Capture the cell that displays the provided text and extract its (X, Y) central coordinate. 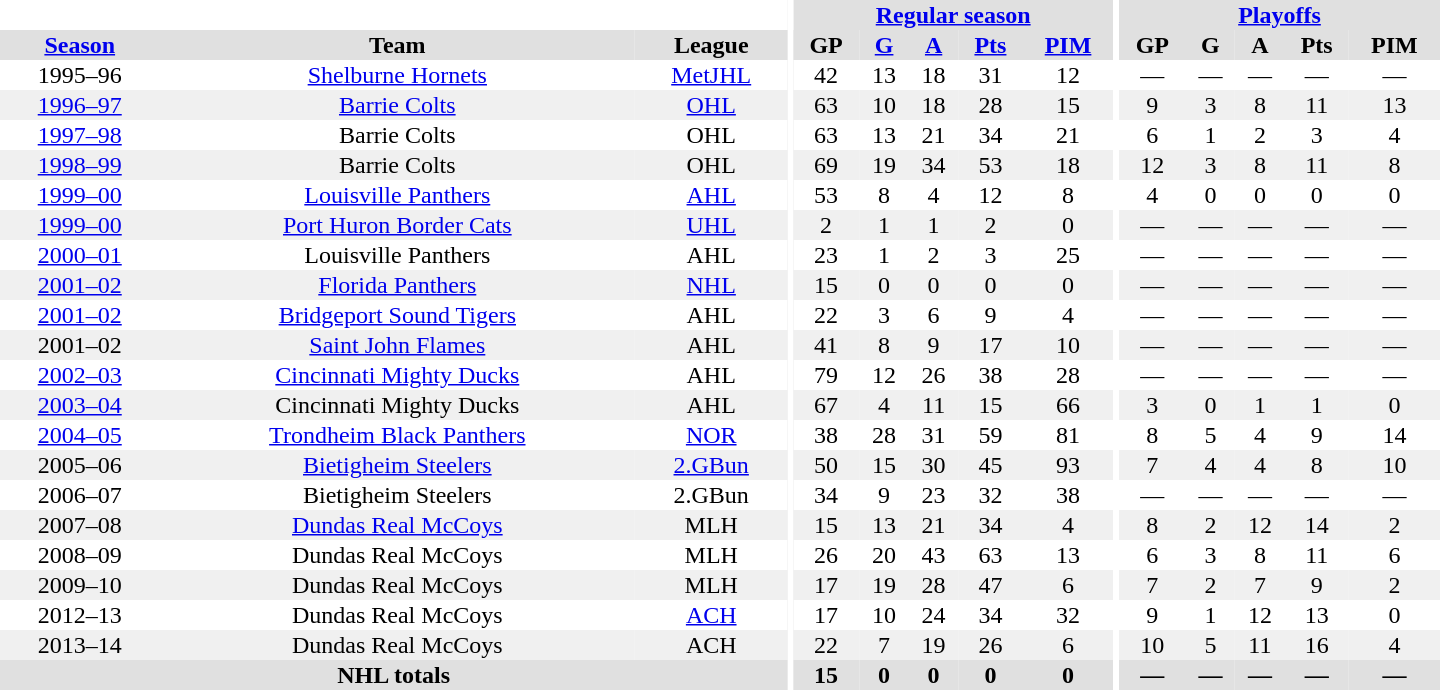
66 (1068, 405)
2009–10 (80, 585)
Port Huron Border Cats (397, 225)
79 (826, 375)
Team (397, 45)
20 (884, 555)
1995–96 (80, 75)
Bridgeport Sound Tigers (397, 315)
30 (934, 465)
45 (990, 465)
2012–13 (80, 615)
Playoffs (1280, 15)
59 (990, 435)
69 (826, 165)
MetJHL (711, 75)
2000–01 (80, 255)
Saint John Flames (397, 345)
Season (80, 45)
2004–05 (80, 435)
93 (1068, 465)
81 (1068, 435)
1997–98 (80, 135)
NOR (711, 435)
2005–06 (80, 465)
2003–04 (80, 405)
Shelburne Hornets (397, 75)
2013–14 (80, 645)
24 (934, 615)
67 (826, 405)
25 (1068, 255)
50 (826, 465)
Florida Panthers (397, 285)
NHL totals (394, 675)
2002–03 (80, 375)
2007–08 (80, 525)
41 (826, 345)
16 (1317, 645)
Trondheim Black Panthers (397, 435)
Regular season (954, 15)
1996–97 (80, 105)
UHL (711, 225)
2006–07 (80, 495)
47 (990, 585)
43 (934, 555)
League (711, 45)
1998–99 (80, 165)
42 (826, 75)
2008–09 (80, 555)
NHL (711, 285)
